Identify which cell holds the provided text, then report its (X, Y) central coordinate. 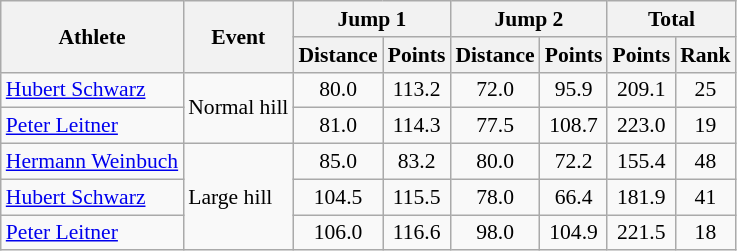
Hermann Weinbuch (92, 162)
181.9 (641, 197)
223.0 (641, 126)
Normal hill (238, 108)
Large hill (238, 198)
Jump 2 (528, 19)
Athlete (92, 36)
Event (238, 36)
Rank (706, 55)
95.9 (574, 90)
66.4 (574, 197)
Jump 1 (372, 19)
209.1 (641, 90)
19 (706, 126)
72.2 (574, 162)
115.5 (417, 197)
72.0 (494, 90)
114.3 (417, 126)
98.0 (494, 233)
18 (706, 233)
108.7 (574, 126)
25 (706, 90)
155.4 (641, 162)
85.0 (338, 162)
Total (671, 19)
221.5 (641, 233)
104.9 (574, 233)
77.5 (494, 126)
81.0 (338, 126)
41 (706, 197)
83.2 (417, 162)
104.5 (338, 197)
78.0 (494, 197)
113.2 (417, 90)
106.0 (338, 233)
48 (706, 162)
116.6 (417, 233)
